Search for the cell housing the specified text and yield its [X, Y] center coordinate. 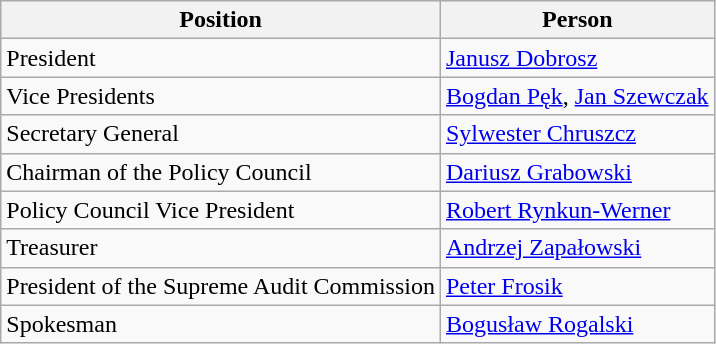
President [221, 58]
Robert Rynkun-Werner [577, 210]
Sylwester Chruszcz [577, 134]
Andrzej Zapałowski [577, 248]
Position [221, 20]
Treasurer [221, 248]
Bogdan Pęk, Jan Szewczak [577, 96]
Secretary General [221, 134]
President of the Supreme Audit Commission [221, 286]
Person [577, 20]
Vice Presidents [221, 96]
Peter Frosik [577, 286]
Dariusz Grabowski [577, 172]
Bogusław Rogalski [577, 324]
Chairman of the Policy Council [221, 172]
Janusz Dobrosz [577, 58]
Policy Council Vice President [221, 210]
Spokesman [221, 324]
